Find where the given text appears and provide that cell's center as [x, y] coordinate. 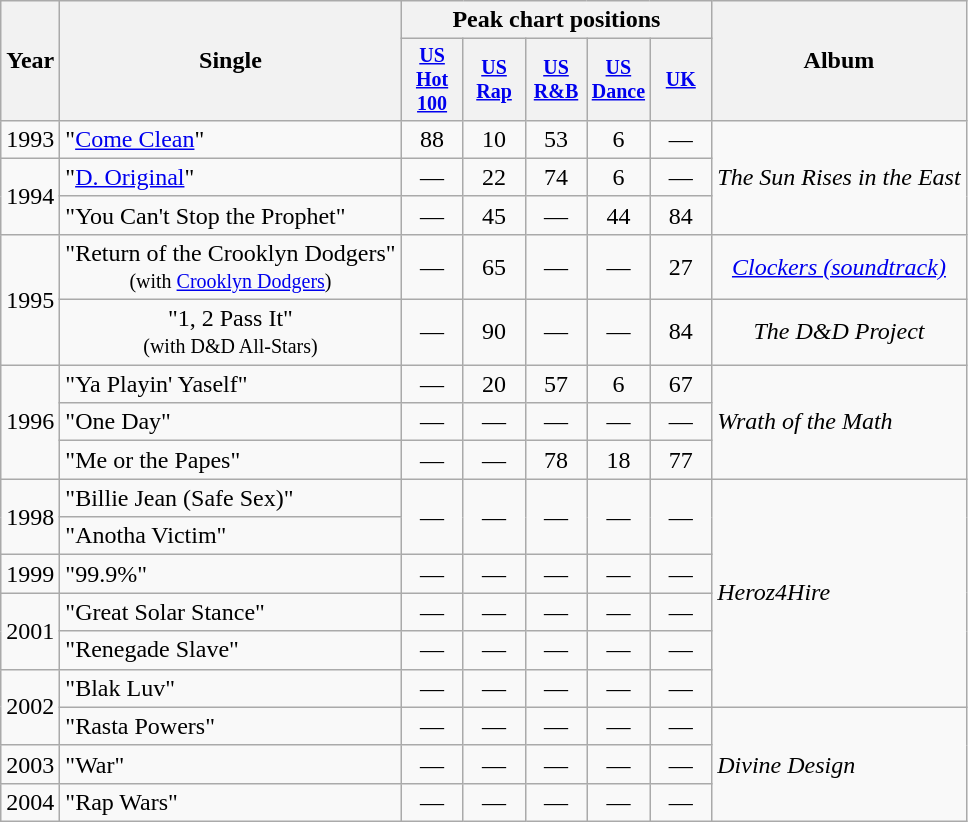
57 [556, 384]
22 [494, 177]
"One Day" [230, 422]
90 [494, 332]
78 [556, 460]
USHot 100 [432, 80]
Wrath of the Math [839, 422]
18 [618, 460]
Clockers (soundtrack) [839, 266]
UK [681, 80]
1995 [30, 299]
"Come Clean" [230, 139]
USR&B [556, 80]
1994 [30, 196]
Divine Design [839, 764]
"Renegade Slave" [230, 650]
74 [556, 177]
Peak chart positions [556, 20]
"Billie Jean (Safe Sex)" [230, 498]
"Ya Playin' Yaself" [230, 384]
"Anotha Victim" [230, 536]
"You Can't Stop the Prophet" [230, 215]
44 [618, 215]
77 [681, 460]
2004 [30, 802]
"Great Solar Stance" [230, 612]
"Me or the Papes" [230, 460]
Album [839, 61]
"Return of the Crooklyn Dodgers"(with Crooklyn Dodgers) [230, 266]
USDance [618, 80]
The D&D Project [839, 332]
Single [230, 61]
"1, 2 Pass It"(with D&D All-Stars) [230, 332]
USRap [494, 80]
2003 [30, 764]
67 [681, 384]
"War" [230, 764]
2001 [30, 631]
Heroz4Hire [839, 593]
1999 [30, 574]
1993 [30, 139]
The Sun Rises in the East [839, 177]
"Rasta Powers" [230, 726]
"D. Original" [230, 177]
"Blak Luv" [230, 688]
88 [432, 139]
Year [30, 61]
10 [494, 139]
"Rap Wars" [230, 802]
20 [494, 384]
65 [494, 266]
"99.9%" [230, 574]
53 [556, 139]
1998 [30, 517]
1996 [30, 422]
27 [681, 266]
2002 [30, 707]
45 [494, 215]
